Extract the (X, Y) coordinate from the center of the cell holding the provided text.  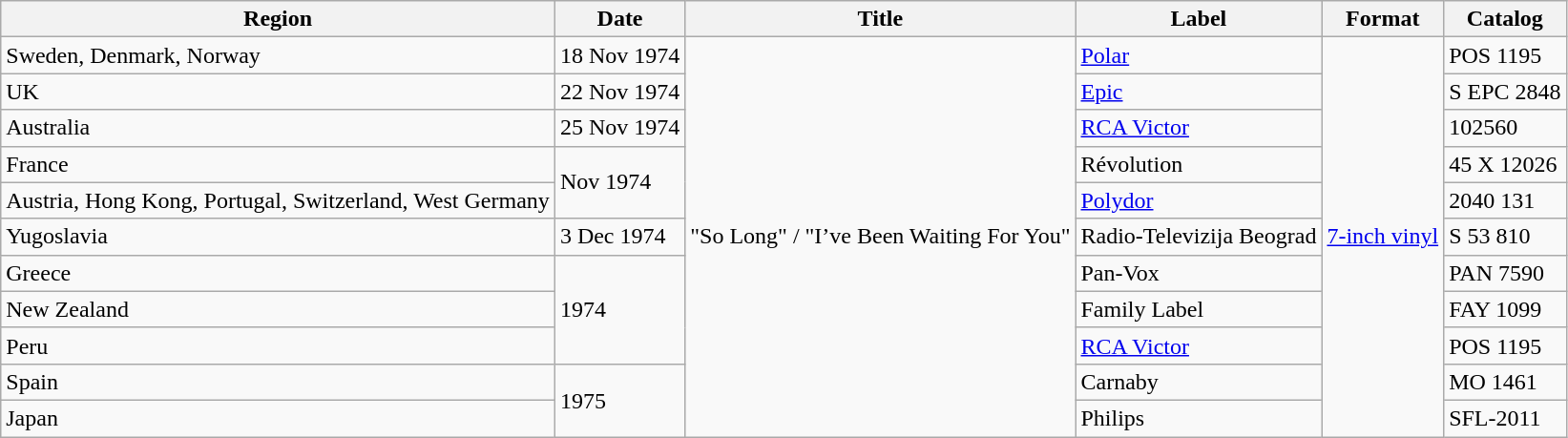
France (279, 164)
Epic (1199, 92)
Date (619, 19)
2040 131 (1505, 200)
SFL-2011 (1505, 418)
Spain (279, 382)
Yugoslavia (279, 237)
Révolution (1199, 164)
New Zealand (279, 309)
UK (279, 92)
Sweden, Denmark, Norway (279, 55)
25 Nov 1974 (619, 128)
Radio-Televizija Beograd (1199, 237)
3 Dec 1974 (619, 237)
"So Long" / "I’ve Been Waiting For You" (880, 237)
Japan (279, 418)
Title (880, 19)
Format (1383, 19)
Nov 1974 (619, 182)
102560 (1505, 128)
PAN 7590 (1505, 273)
Greece (279, 273)
Carnaby (1199, 382)
MO 1461 (1505, 382)
Peru (279, 345)
FAY 1099 (1505, 309)
Austria, Hong Kong, Portugal, Switzerland, West Germany (279, 200)
Australia (279, 128)
Polydor (1199, 200)
Region (279, 19)
S 53 810 (1505, 237)
45 X 12026 (1505, 164)
1975 (619, 400)
18 Nov 1974 (619, 55)
Polar (1199, 55)
Catalog (1505, 19)
Pan-Vox (1199, 273)
7-inch vinyl (1383, 237)
1974 (619, 309)
22 Nov 1974 (619, 92)
S EPC 2848 (1505, 92)
Philips (1199, 418)
Label (1199, 19)
Family Label (1199, 309)
